Output the (X, Y) coordinate of the center of the cell containing the given text.  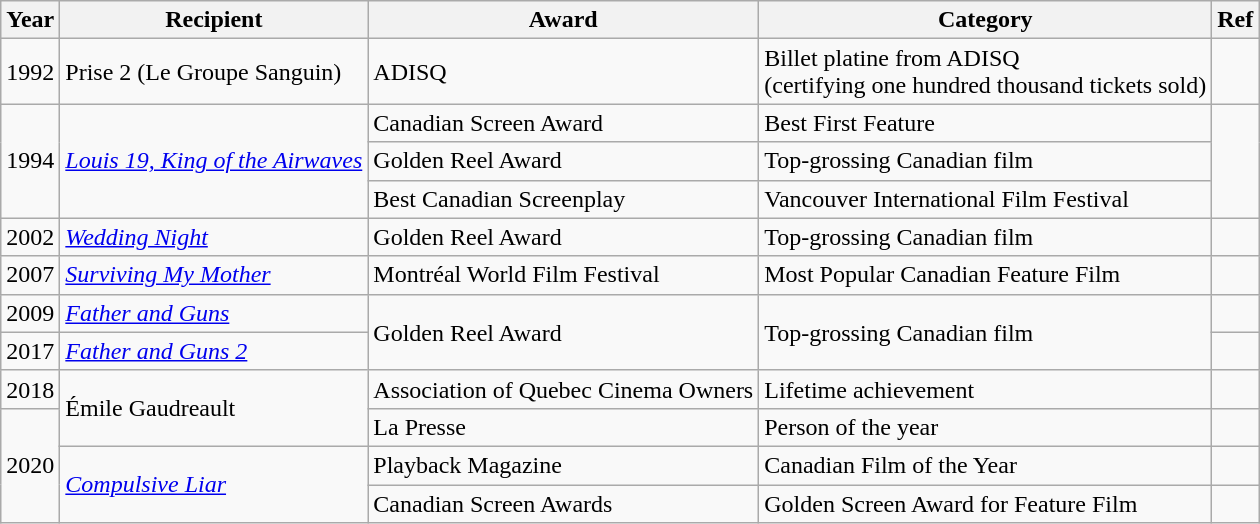
Golden Screen Award for Feature Film (986, 503)
Playback Magazine (564, 465)
Louis 19, King of the Airwaves (214, 161)
Best Canadian Screenplay (564, 199)
2007 (30, 275)
Most Popular Canadian Feature Film (986, 275)
1994 (30, 161)
Ref (1236, 20)
Canadian Screen Awards (564, 503)
Father and Guns 2 (214, 351)
La Presse (564, 427)
1992 (30, 72)
Canadian Film of the Year (986, 465)
2002 (30, 237)
ADISQ (564, 72)
Compulsive Liar (214, 484)
Best First Feature (986, 123)
Father and Guns (214, 313)
Person of the year (986, 427)
Montréal World Film Festival (564, 275)
2018 (30, 389)
2020 (30, 465)
Recipient (214, 20)
Surviving My Mother (214, 275)
Prise 2 (Le Groupe Sanguin) (214, 72)
Billet platine from ADISQ(certifying one hundred thousand tickets sold) (986, 72)
Canadian Screen Award (564, 123)
2017 (30, 351)
Wedding Night (214, 237)
Lifetime achievement (986, 389)
Category (986, 20)
Award (564, 20)
Association of Quebec Cinema Owners (564, 389)
Vancouver International Film Festival (986, 199)
Year (30, 20)
2009 (30, 313)
Émile Gaudreault (214, 408)
